Extract the [x, y] coordinate from the center of the cell holding the provided text.  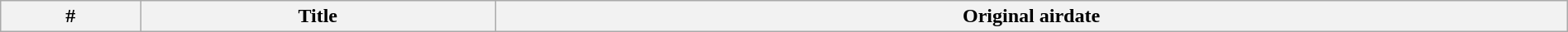
Original airdate [1031, 16]
# [71, 16]
Title [318, 16]
